For the text-containing cell, return its midpoint in (X, Y) coordinate format. 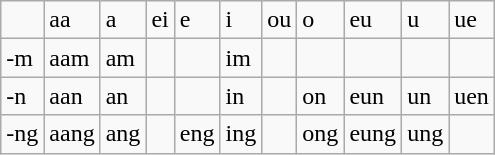
o (320, 20)
an (123, 96)
-m (22, 58)
un (426, 96)
i (241, 20)
ou (280, 20)
uen (472, 96)
ong (320, 134)
-n (22, 96)
a (123, 20)
u (426, 20)
eung (373, 134)
im (241, 58)
aan (72, 96)
ang (123, 134)
in (241, 96)
eun (373, 96)
ing (241, 134)
e (197, 20)
eng (197, 134)
am (123, 58)
aang (72, 134)
ei (160, 20)
eu (373, 20)
on (320, 96)
ung (426, 134)
aam (72, 58)
-ng (22, 134)
ue (472, 20)
aa (72, 20)
